Return (X, Y) of the center of cell containing provided text 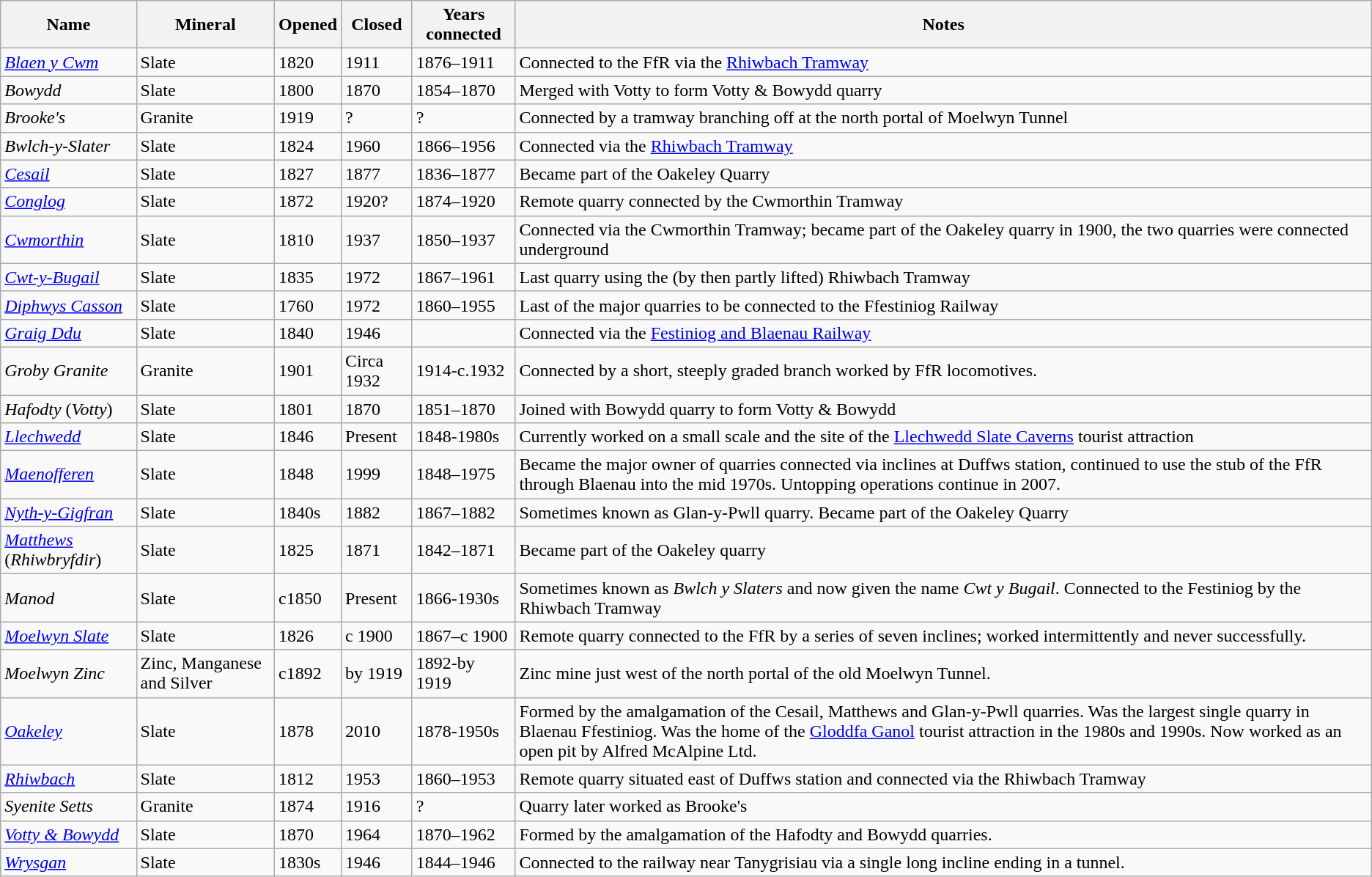
1867–c 1900 (463, 636)
1960 (377, 146)
1844–1946 (463, 862)
1820 (308, 62)
2010 (377, 731)
1827 (308, 174)
1876–1911 (463, 62)
Quarry later worked as Brooke's (943, 807)
Matthews (Rhiwbryfdir) (69, 550)
Oakeley (69, 731)
Votty & Bowydd (69, 834)
1919 (308, 118)
1878 (308, 731)
Mineral (205, 25)
by 1919 (377, 673)
Blaen y Cwm (69, 62)
1846 (308, 437)
1937 (377, 239)
Bowydd (69, 90)
1901 (308, 371)
Remote quarry situated east of Duffws station and connected via the Rhiwbach Tramway (943, 779)
Zinc mine just west of the north portal of the old Moelwyn Tunnel. (943, 673)
Merged with Votty to form Votty & Bowydd quarry (943, 90)
Conglog (69, 202)
1850–1937 (463, 239)
1914-c.1932 (463, 371)
1836–1877 (463, 174)
1860–1955 (463, 305)
1878-1950s (463, 731)
1810 (308, 239)
Remote quarry connected by the Cwmorthin Tramway (943, 202)
Last of the major quarries to be connected to the Ffestiniog Railway (943, 305)
Hafodty (Votty) (69, 408)
1801 (308, 408)
1825 (308, 550)
1911 (377, 62)
Brooke's (69, 118)
Rhiwbach (69, 779)
1824 (308, 146)
Connected by a short, steeply graded branch worked by FfR locomotives. (943, 371)
Zinc, Manganese and Silver (205, 673)
1964 (377, 834)
Llechwedd (69, 437)
Last quarry using the (by then partly lifted) Rhiwbach Tramway (943, 277)
1874 (308, 807)
1866–1956 (463, 146)
1999 (377, 475)
Diphwys Casson (69, 305)
Connected via the Rhiwbach Tramway (943, 146)
1877 (377, 174)
Formed by the amalgamation of the Hafodty and Bowydd quarries. (943, 834)
1840 (308, 333)
Remote quarry connected to the FfR by a series of seven inclines; worked intermittently and never successfully. (943, 636)
Opened (308, 25)
Connected via the Festiniog and Blaenau Railway (943, 333)
Became part of the Oakeley Quarry (943, 174)
Closed (377, 25)
1916 (377, 807)
Manod (69, 598)
1892-by 1919 (463, 673)
Notes (943, 25)
1870–1962 (463, 834)
Cwt-y-Bugail (69, 277)
Moelwyn Zinc (69, 673)
Syenite Setts (69, 807)
Moelwyn Slate (69, 636)
1866-1930s (463, 598)
1826 (308, 636)
Cwmorthin (69, 239)
c1892 (308, 673)
1953 (377, 779)
1840s (308, 513)
Currently worked on a small scale and the site of the Llechwedd Slate Caverns tourist attraction (943, 437)
1854–1870 (463, 90)
Joined with Bowydd quarry to form Votty & Bowydd (943, 408)
1848 (308, 475)
1871 (377, 550)
Maenofferen (69, 475)
Graig Ddu (69, 333)
Circa 1932 (377, 371)
1920? (377, 202)
Sometimes known as Bwlch y Slaters and now given the name Cwt y Bugail. Connected to the Festiniog by the Rhiwbach Tramway (943, 598)
1848–1975 (463, 475)
1882 (377, 513)
Connected by a tramway branching off at the north portal of Moelwyn Tunnel (943, 118)
Sometimes known as Glan-y-Pwll quarry. Became part of the Oakeley Quarry (943, 513)
1851–1870 (463, 408)
Years connected (463, 25)
1842–1871 (463, 550)
Connected to the railway near Tanygrisiau via a single long incline ending in a tunnel. (943, 862)
1760 (308, 305)
Groby Granite (69, 371)
1800 (308, 90)
Became part of the Oakeley quarry (943, 550)
1860–1953 (463, 779)
Name (69, 25)
1867–1961 (463, 277)
1812 (308, 779)
Wrysgan (69, 862)
Connected via the Cwmorthin Tramway; became part of the Oakeley quarry in 1900, the two quarries were connected underground (943, 239)
Nyth-y-Gigfran (69, 513)
c1850 (308, 598)
1835 (308, 277)
1872 (308, 202)
1830s (308, 862)
1867–1882 (463, 513)
1848-1980s (463, 437)
Cesail (69, 174)
c 1900 (377, 636)
Connected to the FfR via the Rhiwbach Tramway (943, 62)
1874–1920 (463, 202)
Bwlch-y-Slater (69, 146)
